Return [x, y] of the center of cell containing provided text 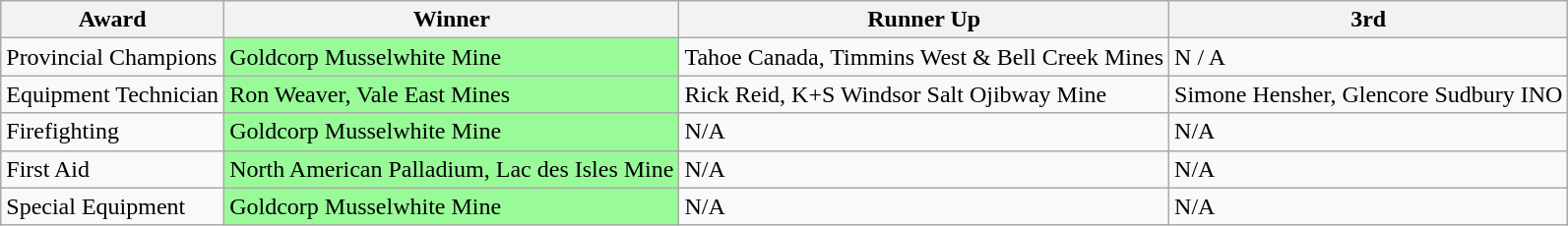
N / A [1368, 57]
Ron Weaver, Vale East Mines [452, 94]
Winner [452, 20]
Provincial Champions [112, 57]
Runner Up [924, 20]
Tahoe Canada, Timmins West & Bell Creek Mines [924, 57]
Rick Reid, K+S Windsor Salt Ojibway Mine [924, 94]
Simone Hensher, Glencore Sudbury INO [1368, 94]
Award [112, 20]
Special Equipment [112, 206]
Equipment Technician [112, 94]
First Aid [112, 169]
Firefighting [112, 132]
North American Palladium, Lac des Isles Mine [452, 169]
3rd [1368, 20]
